Search for the cell housing the specified text and yield its (x, y) center coordinate. 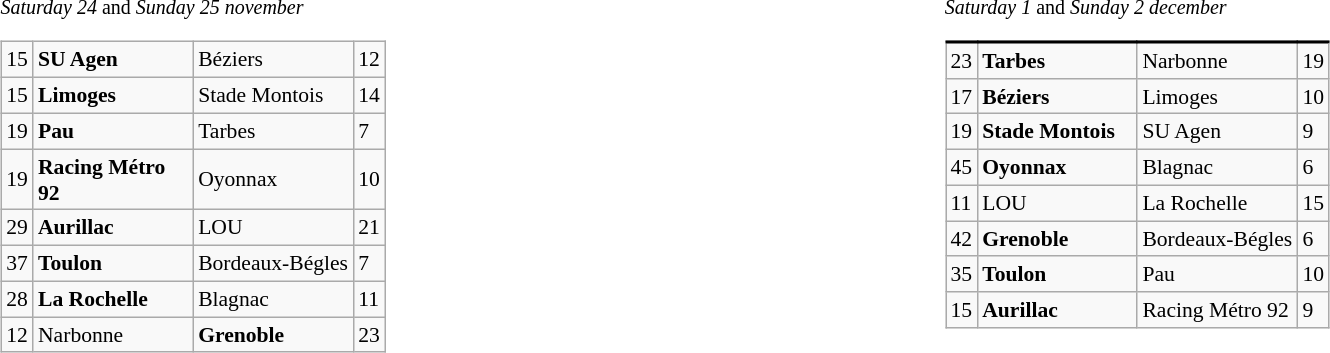
29 (17, 228)
37 (17, 263)
42 (962, 239)
35 (962, 274)
17 (962, 96)
45 (962, 167)
21 (369, 228)
14 (369, 95)
28 (17, 299)
